For the text-containing cell, return its midpoint in [x, y] coordinate format. 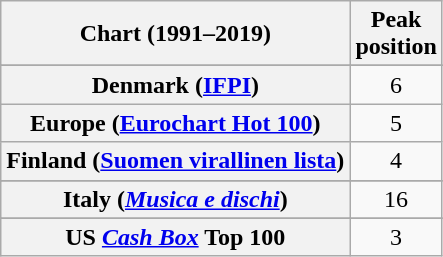
Europe (Eurochart Hot 100) [176, 123]
Finland (Suomen virallinen lista) [176, 161]
Peakposition [396, 34]
US Cash Box Top 100 [176, 237]
6 [396, 85]
16 [396, 199]
Italy (Musica e dischi) [176, 199]
Chart (1991–2019) [176, 34]
3 [396, 237]
4 [396, 161]
Denmark (IFPI) [176, 85]
5 [396, 123]
